Locate the cell with the specified text and output its (X, Y) center coordinate. 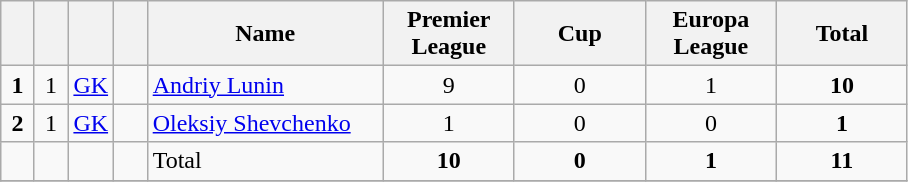
Europa League (710, 34)
11 (842, 161)
Premier League (448, 34)
Cup (580, 34)
9 (448, 85)
2 (18, 123)
Oleksiy Shevchenko (265, 123)
Name (265, 34)
Andriy Lunin (265, 85)
